Detect which cell encompasses the target text, then output its [x, y] center coordinate. 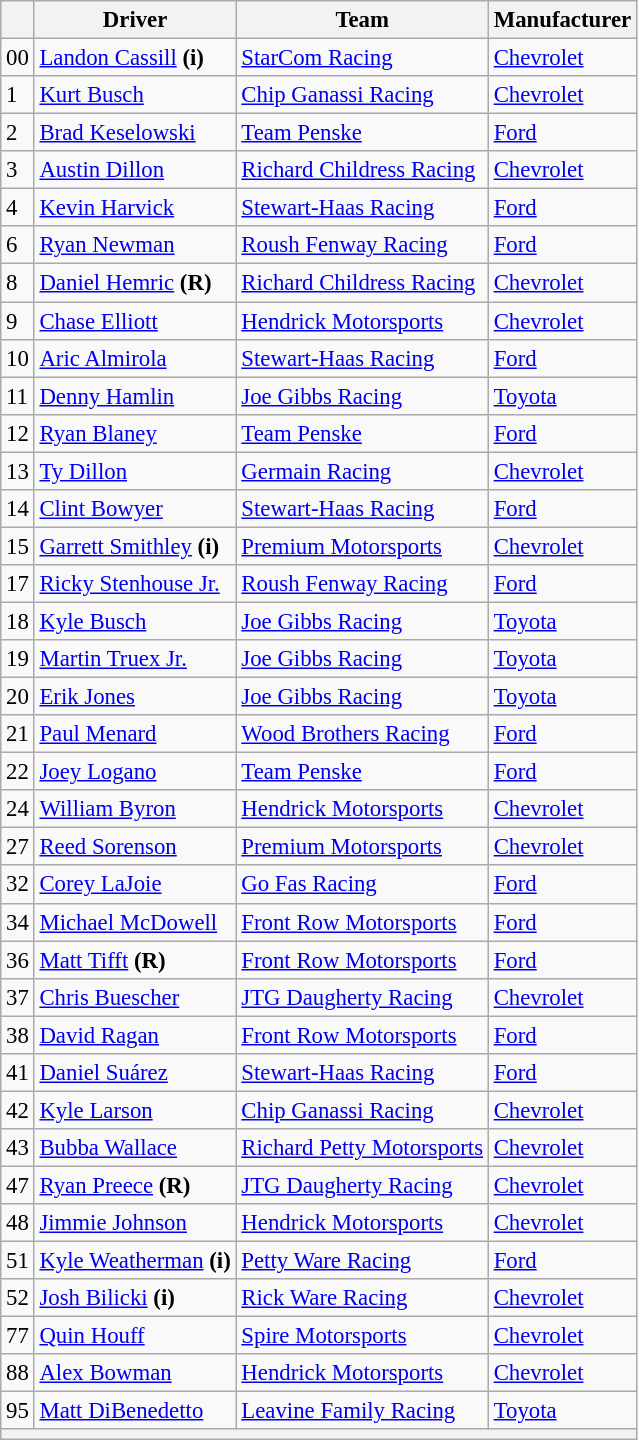
36 [18, 960]
Kurt Busch [135, 95]
Matt DiBenedetto [135, 1411]
Reed Sorenson [135, 847]
Ty Dillon [135, 471]
Erik Jones [135, 697]
52 [18, 1298]
Garrett Smithley (i) [135, 546]
Go Fas Racing [362, 885]
Joey Logano [135, 772]
Daniel Hemric (R) [135, 283]
34 [18, 922]
11 [18, 396]
Kyle Busch [135, 621]
18 [18, 621]
20 [18, 697]
15 [18, 546]
Kyle Weatherman (i) [135, 1261]
Wood Brothers Racing [362, 734]
Clint Bowyer [135, 509]
43 [18, 1148]
Kevin Harvick [135, 208]
10 [18, 358]
51 [18, 1261]
21 [18, 734]
88 [18, 1373]
13 [18, 471]
42 [18, 1110]
Ryan Blaney [135, 433]
27 [18, 847]
Germain Racing [362, 471]
Martin Truex Jr. [135, 659]
22 [18, 772]
Bubba Wallace [135, 1148]
Alex Bowman [135, 1373]
38 [18, 1035]
StarCom Racing [362, 58]
Josh Bilicki (i) [135, 1298]
Jimmie Johnson [135, 1223]
Kyle Larson [135, 1110]
Michael McDowell [135, 922]
12 [18, 433]
9 [18, 321]
Quin Houff [135, 1336]
Rick Ware Racing [362, 1298]
Spire Motorsports [362, 1336]
Richard Petty Motorsports [362, 1148]
Brad Keselowski [135, 133]
Petty Ware Racing [362, 1261]
Manufacturer [562, 20]
Denny Hamlin [135, 396]
Driver [135, 20]
Aric Almirola [135, 358]
8 [18, 283]
47 [18, 1185]
Daniel Suárez [135, 1073]
32 [18, 885]
3 [18, 170]
Austin Dillon [135, 170]
19 [18, 659]
48 [18, 1223]
Corey LaJoie [135, 885]
David Ragan [135, 1035]
4 [18, 208]
1 [18, 95]
Chris Buescher [135, 997]
Chase Elliott [135, 321]
Ryan Newman [135, 245]
Paul Menard [135, 734]
Leavine Family Racing [362, 1411]
Team [362, 20]
William Byron [135, 809]
17 [18, 584]
24 [18, 809]
Ryan Preece (R) [135, 1185]
Matt Tifft (R) [135, 960]
Landon Cassill (i) [135, 58]
2 [18, 133]
14 [18, 509]
77 [18, 1336]
95 [18, 1411]
37 [18, 997]
Ricky Stenhouse Jr. [135, 584]
41 [18, 1073]
6 [18, 245]
00 [18, 58]
